Locate the cell with the specified text and output its (X, Y) center coordinate. 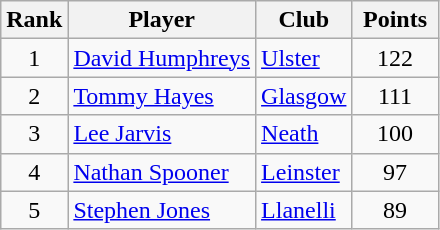
97 (395, 172)
Llanelli (304, 210)
Ulster (304, 58)
4 (34, 172)
3 (34, 134)
Glasgow (304, 96)
89 (395, 210)
1 (34, 58)
Nathan Spooner (162, 172)
2 (34, 96)
122 (395, 58)
Lee Jarvis (162, 134)
David Humphreys (162, 58)
Neath (304, 134)
Rank (34, 20)
Points (395, 20)
5 (34, 210)
Player (162, 20)
Club (304, 20)
Leinster (304, 172)
100 (395, 134)
Stephen Jones (162, 210)
111 (395, 96)
Tommy Hayes (162, 96)
